Search for the cell housing the specified text and yield its [X, Y] center coordinate. 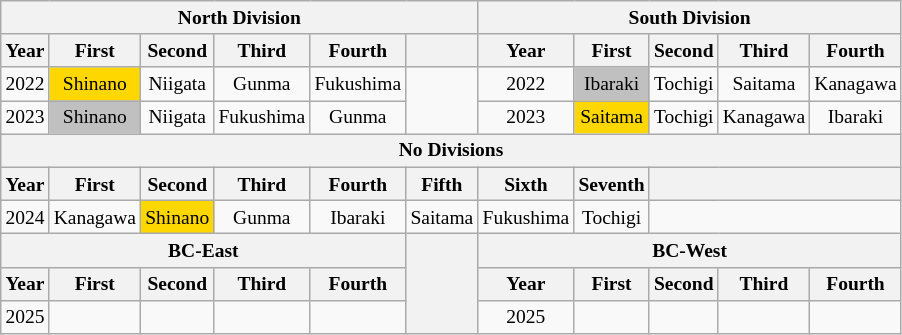
BC-East [204, 250]
Fifth [442, 184]
BC-West [690, 250]
No Divisions [452, 150]
Seventh [612, 184]
Sixth [526, 184]
North Division [240, 18]
South Division [690, 18]
2024 [25, 216]
